From the cell containing the given text, extract its center point as [X, Y] coordinate. 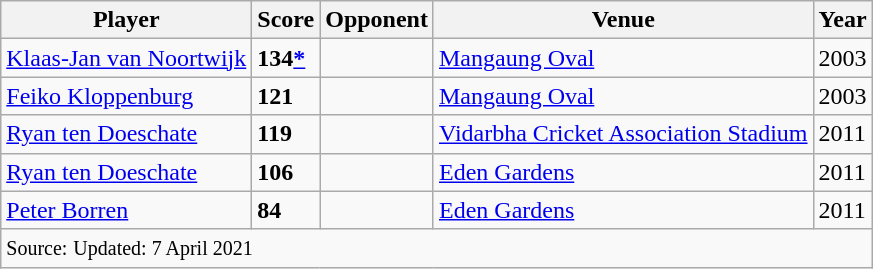
Feiko Kloppenburg [126, 96]
Player [126, 20]
Venue [623, 20]
Opponent [377, 20]
Year [842, 20]
Klaas-Jan van Noortwijk [126, 58]
Vidarbha Cricket Association Stadium [623, 134]
Peter Borren [126, 210]
119 [286, 134]
121 [286, 96]
134* [286, 58]
106 [286, 172]
84 [286, 210]
Score [286, 20]
Source: Updated: 7 April 2021 [436, 248]
